Search for the cell housing the specified text and yield its (X, Y) center coordinate. 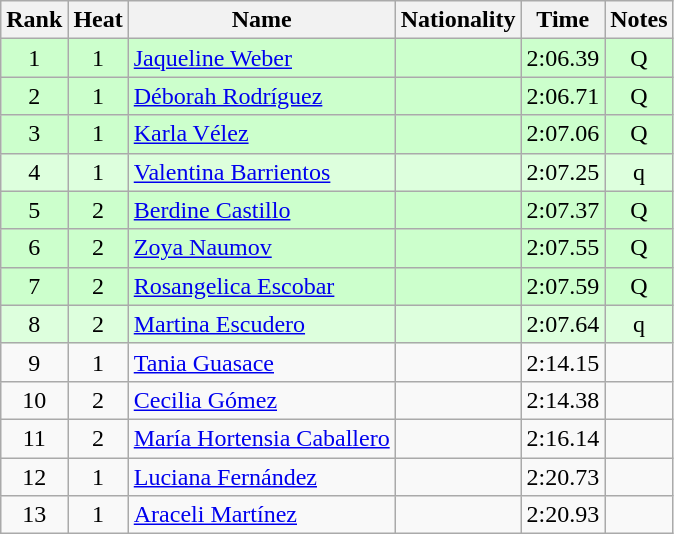
Heat (98, 20)
2:07.25 (563, 172)
Martina Escudero (262, 324)
2:06.39 (563, 58)
2:06.71 (563, 96)
2:07.55 (563, 248)
Name (262, 20)
11 (34, 438)
Zoya Naumov (262, 248)
2:14.15 (563, 362)
Rank (34, 20)
Rosangelica Escobar (262, 286)
13 (34, 515)
Nationality (458, 20)
10 (34, 400)
2:07.59 (563, 286)
6 (34, 248)
5 (34, 210)
Valentina Barrientos (262, 172)
2:20.73 (563, 477)
9 (34, 362)
Cecilia Gómez (262, 400)
12 (34, 477)
2:07.64 (563, 324)
4 (34, 172)
2:07.37 (563, 210)
Luciana Fernández (262, 477)
2:16.14 (563, 438)
María Hortensia Caballero (262, 438)
2:14.38 (563, 400)
3 (34, 134)
8 (34, 324)
Berdine Castillo (262, 210)
2:07.06 (563, 134)
Notes (639, 20)
Karla Vélez (262, 134)
Araceli Martínez (262, 515)
Tania Guasace (262, 362)
2:20.93 (563, 515)
Jaqueline Weber (262, 58)
Déborah Rodríguez (262, 96)
Time (563, 20)
7 (34, 286)
